Return [X, Y] of the center of cell containing provided text 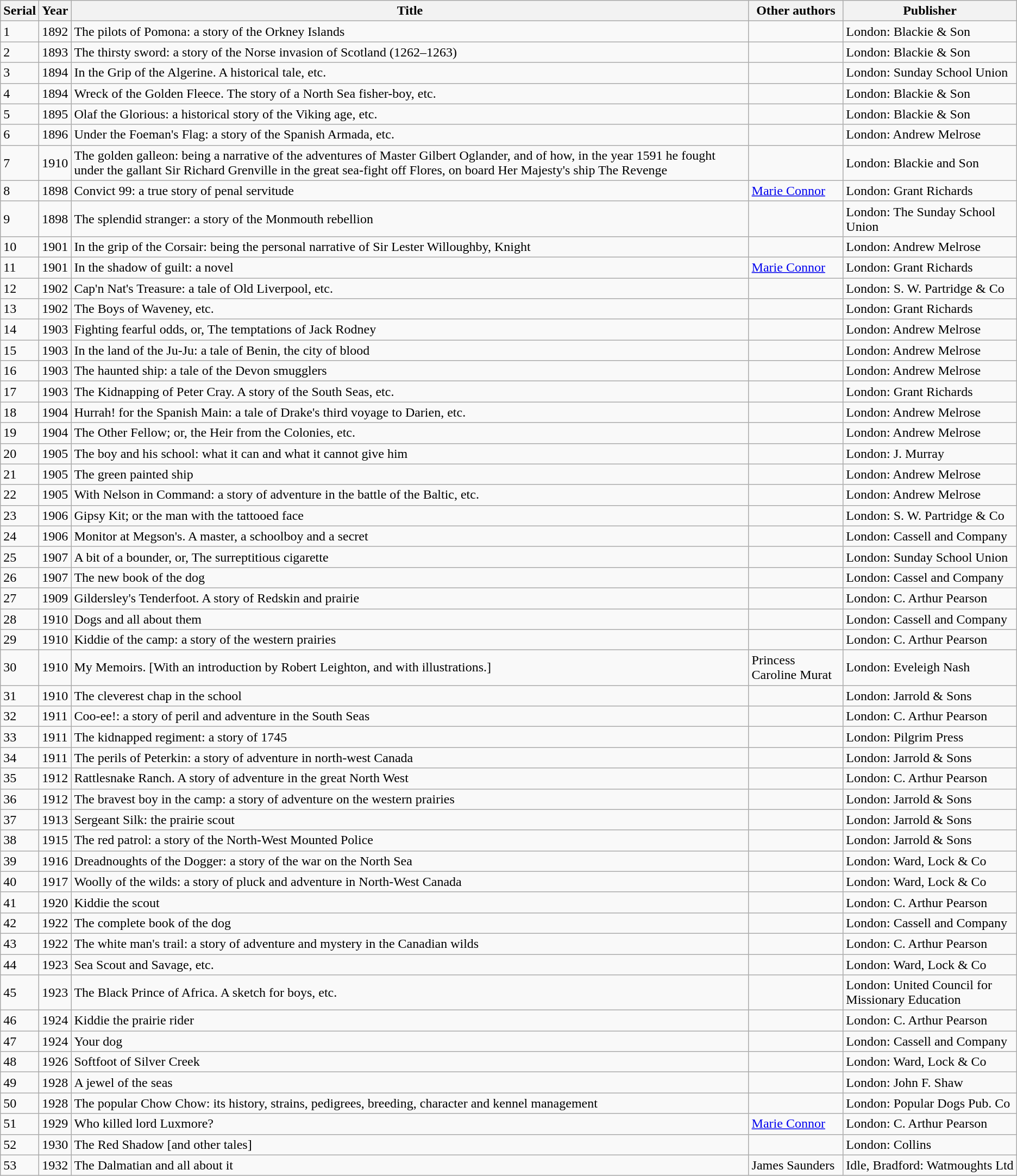
17 [20, 392]
23 [20, 515]
32 [20, 716]
Hurrah! for the Spanish Main: a tale of Drake's third voyage to Darien, etc. [410, 412]
1895 [55, 114]
London: Collins [930, 1144]
7 [20, 163]
Softfoot of Silver Creek [410, 1062]
30 [20, 668]
1909 [55, 598]
12 [20, 288]
31 [20, 696]
48 [20, 1062]
40 [20, 882]
James Saunders [796, 1165]
1930 [55, 1144]
1932 [55, 1165]
Princess Caroline Murat [796, 668]
21 [20, 474]
14 [20, 330]
24 [20, 536]
18 [20, 412]
20 [20, 454]
8 [20, 191]
44 [20, 964]
49 [20, 1083]
Fighting fearful odds, or, The temptations of Jack Rodney [410, 330]
3 [20, 73]
The red patrol: a story of the North-West Mounted Police [410, 840]
46 [20, 1021]
The Dalmatian and all about it [410, 1165]
53 [20, 1165]
Coo-ee!: a story of peril and adventure in the South Seas [410, 716]
London: Popular Dogs Pub. Co [930, 1103]
42 [20, 923]
Your dog [410, 1041]
1920 [55, 902]
2 [20, 52]
Serial [20, 11]
The Other Fellow; or, the Heir from the Colonies, etc. [410, 433]
With Nelson in Command: a story of adventure in the battle of the Baltic, etc. [410, 495]
1892 [55, 32]
38 [20, 840]
A jewel of the seas [410, 1083]
37 [20, 820]
1915 [55, 840]
The kidnapped regiment: a story of 1745 [410, 737]
The perils of Peterkin: a story of adventure in north-west Canada [410, 758]
35 [20, 778]
Year [55, 11]
33 [20, 737]
Other authors [796, 11]
1926 [55, 1062]
Title [410, 11]
London: John F. Shaw [930, 1083]
The splendid stranger: a story of the Monmouth rebellion [410, 218]
41 [20, 902]
London: The Sunday School Union [930, 218]
The Kidnapping of Peter Cray. A story of the South Seas, etc. [410, 392]
26 [20, 577]
Cap'n Nat's Treasure: a tale of Old Liverpool, etc. [410, 288]
My Memoirs. [With an introduction by Robert Leighton, and with illustrations.] [410, 668]
Kiddie the prairie rider [410, 1021]
The cleverest chap in the school [410, 696]
London: Eveleigh Nash [930, 668]
43 [20, 944]
10 [20, 247]
16 [20, 371]
39 [20, 861]
13 [20, 309]
25 [20, 557]
51 [20, 1124]
Dogs and all about them [410, 619]
47 [20, 1041]
Kiddie the scout [410, 902]
Publisher [930, 11]
The new book of the dog [410, 577]
London: Blackie and Son [930, 163]
27 [20, 598]
The boy and his school: what it can and what it cannot give him [410, 454]
6 [20, 135]
London: Cassel and Company [930, 577]
50 [20, 1103]
Convict 99: a true story of penal servitude [410, 191]
In the shadow of guilt: a novel [410, 267]
1896 [55, 135]
Gildersley's Tenderfoot. A story of Redskin and prairie [410, 598]
The green painted ship [410, 474]
1916 [55, 861]
1917 [55, 882]
Gipsy Kit; or the man with the tattooed face [410, 515]
The Black Prince of Africa. A sketch for boys, etc. [410, 993]
Kiddie of the camp: a story of the western prairies [410, 640]
The Red Shadow [and other tales] [410, 1144]
52 [20, 1144]
Olaf the Glorious: a historical story of the Viking age, etc. [410, 114]
Idle, Bradford: Watmoughts Ltd [930, 1165]
1929 [55, 1124]
9 [20, 218]
Wreck of the Golden Fleece. The story of a North Sea fisher-boy, etc. [410, 93]
A bit of a bounder, or, The surreptitious cigarette [410, 557]
34 [20, 758]
London: Pilgrim Press [930, 737]
28 [20, 619]
Sea Scout and Savage, etc. [410, 964]
The thirsty sword: a story of the Norse invasion of Scotland (1262–1263) [410, 52]
The pilots of Pomona: a story of the Orkney Islands [410, 32]
5 [20, 114]
In the land of the Ju-Ju: a tale of Benin, the city of blood [410, 350]
Dreadnoughts of the Dogger: a story of the war on the North Sea [410, 861]
45 [20, 993]
The complete book of the dog [410, 923]
Sergeant Silk: the prairie scout [410, 820]
4 [20, 93]
1913 [55, 820]
The popular Chow Chow: its history, strains, pedigrees, breeding, character and kennel management [410, 1103]
11 [20, 267]
In the grip of the Corsair: being the personal narrative of Sir Lester Willoughby, Knight [410, 247]
Woolly of the wilds: a story of pluck and adventure in North-West Canada [410, 882]
19 [20, 433]
The haunted ship: a tale of the Devon smugglers [410, 371]
1 [20, 32]
36 [20, 799]
London: United Council for Missionary Education [930, 993]
The bravest boy in the camp: a story of adventure on the western prairies [410, 799]
Under the Foeman's Flag: a story of the Spanish Armada, etc. [410, 135]
The Boys of Waveney, etc. [410, 309]
1893 [55, 52]
29 [20, 640]
In the Grip of the Algerine. A historical tale, etc. [410, 73]
15 [20, 350]
Rattlesnake Ranch. A story of adventure in the great North West [410, 778]
Monitor at Megson's. A master, a schoolboy and a secret [410, 536]
London: J. Murray [930, 454]
The white man's trail: a story of adventure and mystery in the Canadian wilds [410, 944]
22 [20, 495]
Who killed lord Luxmore? [410, 1124]
